Pinpoint the cell where the given text exists, returning its (x, y) midpoint coordinate. 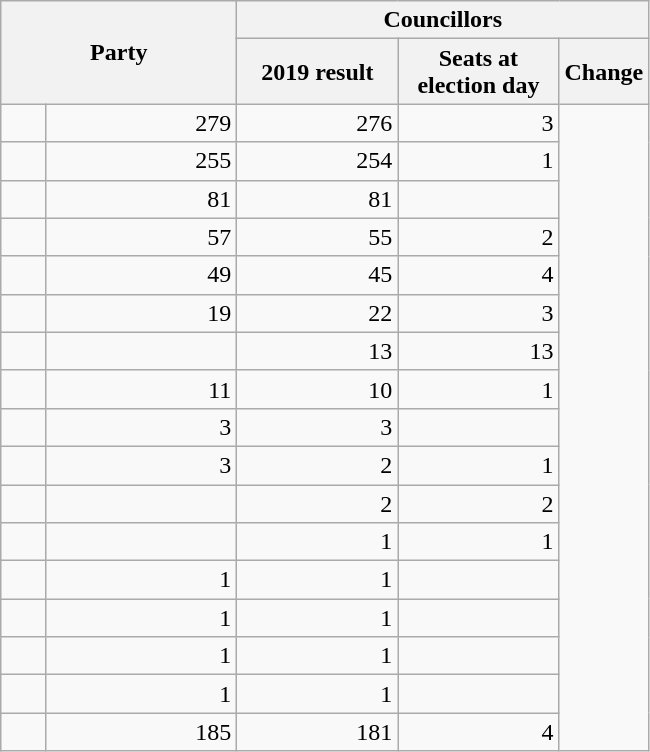
55 (318, 237)
11 (142, 389)
2019 result (318, 72)
181 (318, 732)
254 (318, 161)
276 (318, 123)
10 (318, 389)
Change (604, 72)
Councillors (443, 20)
45 (318, 275)
Seats at election day (478, 72)
49 (142, 275)
57 (142, 237)
279 (142, 123)
22 (318, 313)
19 (142, 313)
Party (119, 52)
185 (142, 732)
255 (142, 161)
